From the cell containing the given text, extract its center point as (X, Y) coordinate. 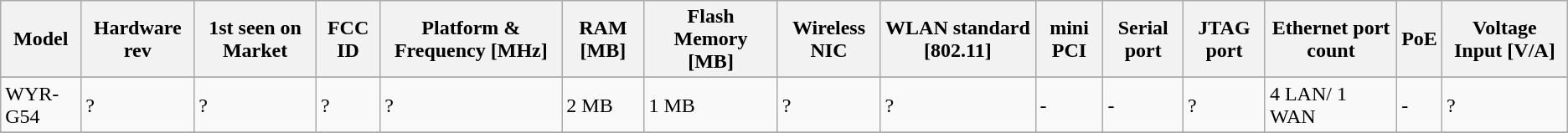
RAM [MB] (603, 39)
FCC ID (348, 39)
Voltage Input [V/A] (1504, 39)
JTAG port (1225, 39)
Serial port (1143, 39)
Wireless NIC (829, 39)
Hardware rev (137, 39)
PoE (1420, 39)
Platform & Frequency [MHz] (471, 39)
WYR-G54 (41, 105)
Ethernet port count (1330, 39)
Model (41, 39)
Flash Memory [MB] (710, 39)
4 LAN/ 1 WAN (1330, 105)
mini PCI (1069, 39)
1 MB (710, 105)
WLAN standard [802.11] (958, 39)
1st seen on Market (255, 39)
2 MB (603, 105)
